Pinpoint the cell where the given text exists, returning its [X, Y] midpoint coordinate. 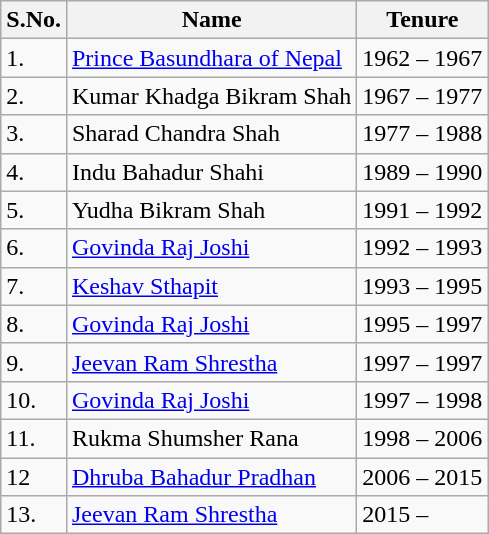
1. [34, 58]
13. [34, 515]
6. [34, 248]
Name [211, 20]
7. [34, 286]
1998 – 2006 [422, 438]
Kumar Khadga Bikram Shah [211, 96]
9. [34, 362]
1989 – 1990 [422, 172]
Keshav Sthapit [211, 286]
12 [34, 477]
1993 – 1995 [422, 286]
2006 – 2015 [422, 477]
2015 – [422, 515]
4. [34, 172]
Rukma Shumsher Rana [211, 438]
Yudha Bikram Shah [211, 210]
1992 – 1993 [422, 248]
Prince Basundhara of Nepal [211, 58]
3. [34, 134]
Tenure [422, 20]
1997 – 1998 [422, 400]
Dhruba Bahadur Pradhan [211, 477]
1995 – 1997 [422, 324]
Indu Bahadur Shahi [211, 172]
10. [34, 400]
2. [34, 96]
1997 – 1997 [422, 362]
S.No. [34, 20]
1977 – 1988 [422, 134]
1962 – 1967 [422, 58]
8. [34, 324]
11. [34, 438]
5. [34, 210]
Sharad Chandra Shah [211, 134]
1991 – 1992 [422, 210]
1967 – 1977 [422, 96]
